Capture the cell that displays the provided text and extract its (x, y) central coordinate. 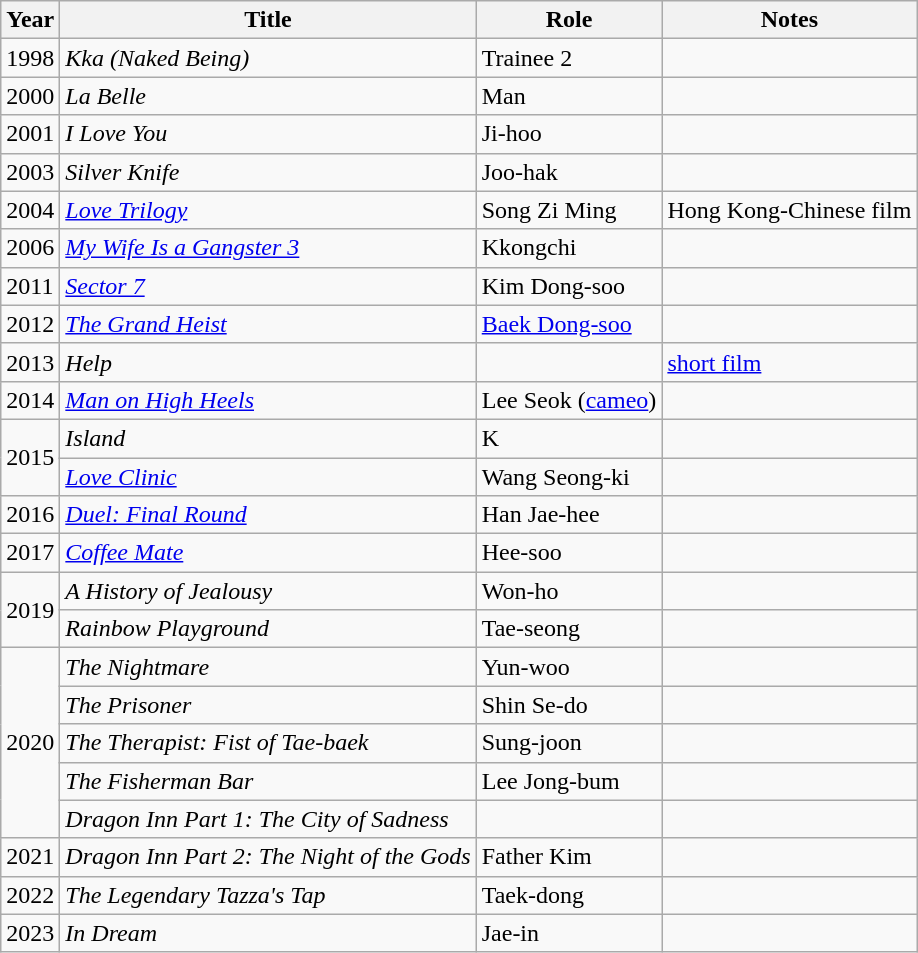
2019 (30, 610)
Duel: Final Round (268, 515)
Father Kim (569, 857)
2000 (30, 96)
Notes (790, 20)
Hee-soo (569, 553)
2015 (30, 457)
2012 (30, 324)
Sector 7 (268, 286)
Trainee 2 (569, 58)
Dragon Inn Part 2: The Night of the Gods (268, 857)
Jae-in (569, 933)
2014 (30, 400)
Yun-woo (569, 667)
Baek Dong-soo (569, 324)
2016 (30, 515)
2013 (30, 362)
Lee Jong-bum (569, 781)
The Prisoner (268, 705)
2023 (30, 933)
Kkongchi (569, 248)
Hong Kong-Chinese film (790, 210)
2022 (30, 895)
2017 (30, 553)
Rainbow Playground (268, 629)
Title (268, 20)
2011 (30, 286)
The Nightmare (268, 667)
I Love You (268, 134)
Shin Se-do (569, 705)
Ji-hoo (569, 134)
Han Jae-hee (569, 515)
Help (268, 362)
Role (569, 20)
K (569, 438)
Kim Dong-soo (569, 286)
Man (569, 96)
A History of Jealousy (268, 591)
2001 (30, 134)
Sung-joon (569, 743)
The Fisherman Bar (268, 781)
Dragon Inn Part 1: The City of Sadness (268, 819)
The Therapist: Fist of Tae-baek (268, 743)
Kka (Naked Being) (268, 58)
2006 (30, 248)
Coffee Mate (268, 553)
2004 (30, 210)
The Grand Heist (268, 324)
Silver Knife (268, 172)
Taek-dong (569, 895)
Man on High Heels (268, 400)
Lee Seok (cameo) (569, 400)
Love Clinic (268, 477)
La Belle (268, 96)
Joo-hak (569, 172)
1998 (30, 58)
Tae-seong (569, 629)
Song Zi Ming (569, 210)
Love Trilogy (268, 210)
The Legendary Tazza's Tap (268, 895)
short film (790, 362)
Won-ho (569, 591)
2003 (30, 172)
Year (30, 20)
2020 (30, 743)
In Dream (268, 933)
Wang Seong-ki (569, 477)
My Wife Is a Gangster 3 (268, 248)
Island (268, 438)
2021 (30, 857)
